Return the [x, y] coordinate for the center point of the cell that contains the specified text.  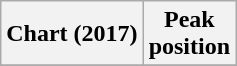
Chart (2017) [72, 34]
Peakposition [189, 34]
